Locate the cell with the specified text and output its [X, Y] center coordinate. 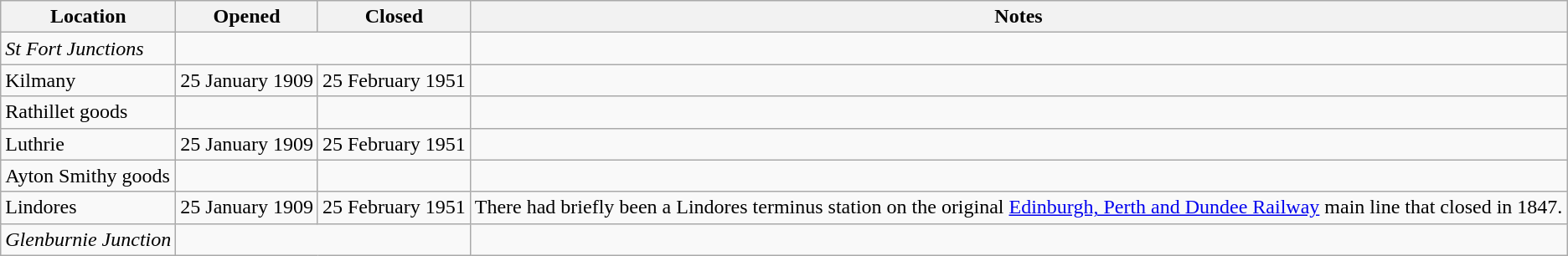
Lindores [89, 207]
St Fort Junctions [89, 49]
Ayton Smithy goods [89, 176]
There had briefly been a Lindores terminus station on the original Edinburgh, Perth and Dundee Railway main line that closed in 1847. [1019, 207]
Luthrie [89, 144]
Rathillet goods [89, 112]
Notes [1019, 17]
Kilmany [89, 80]
Glenburnie Junction [89, 239]
Opened [247, 17]
Location [89, 17]
Closed [394, 17]
